From the cell containing the given text, extract its center point as (x, y) coordinate. 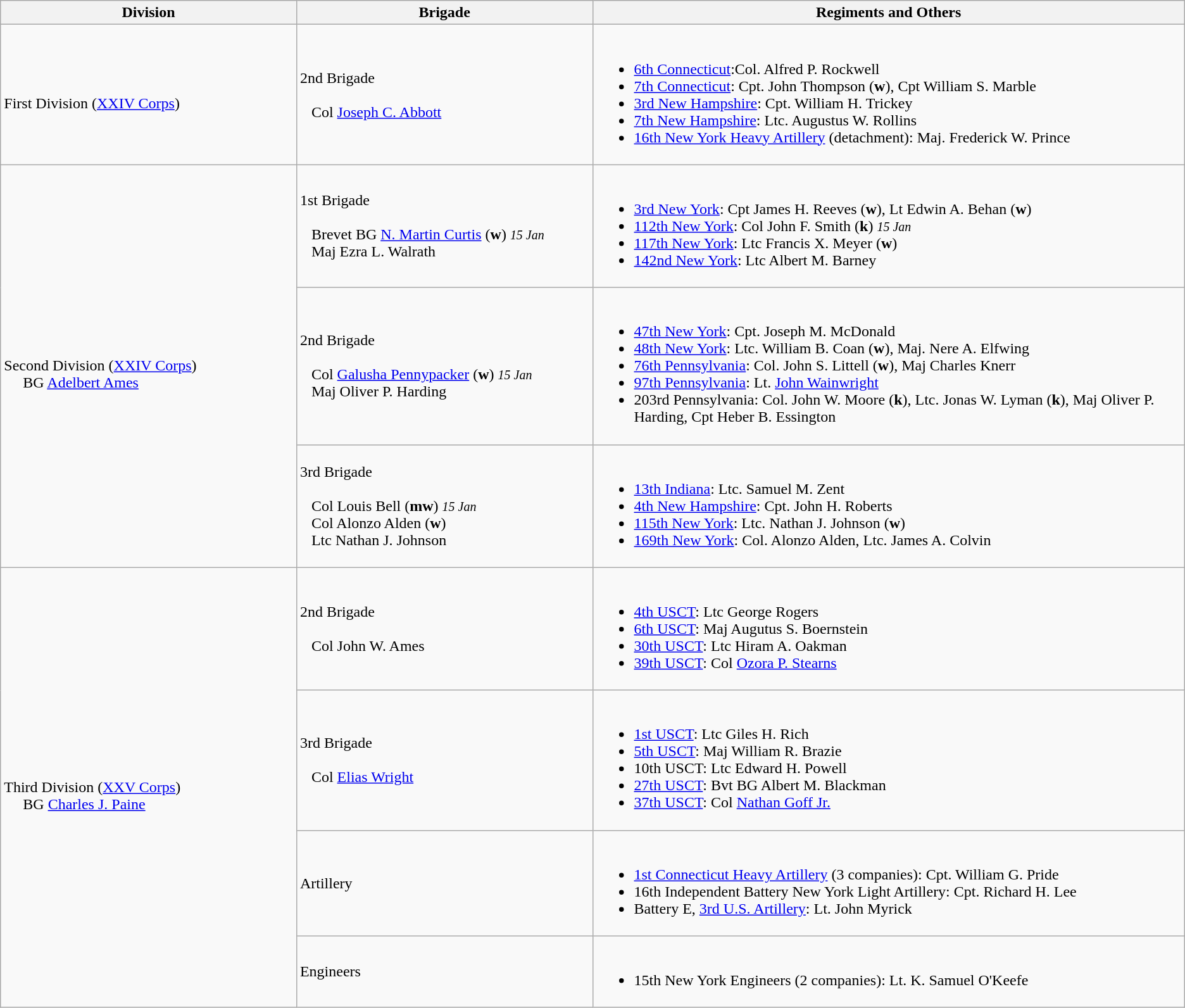
Regiments and Others (889, 13)
Brigade (444, 13)
Third Division (XXV Corps) BG Charles J. Paine (149, 788)
3rd Brigade Col Louis Bell (mw) 15 Jan Col Alonzo Alden (w) Ltc Nathan J. Johnson (444, 506)
2nd Brigade Col John W. Ames (444, 629)
2nd Brigade Col Galusha Pennypacker (w) 15 Jan Maj Oliver P. Harding (444, 366)
Artillery (444, 883)
15th New York Engineers (2 companies): Lt. K. Samuel O'Keefe (889, 971)
1st Brigade Brevet BG N. Martin Curtis (w) 15 Jan Maj Ezra L. Walrath (444, 226)
Division (149, 13)
Second Division (XXIV Corps) BG Adelbert Ames (149, 366)
3rd Brigade Col Elias Wright (444, 760)
First Division (XXIV Corps) (149, 95)
2nd Brigade Col Joseph C. Abbott (444, 95)
4th USCT: Ltc George Rogers6th USCT: Maj Augutus S. Boernstein30th USCT: Ltc Hiram A. Oakman39th USCT: Col Ozora P. Stearns (889, 629)
Engineers (444, 971)
